Identify which cell holds the provided text, then report its (x, y) central coordinate. 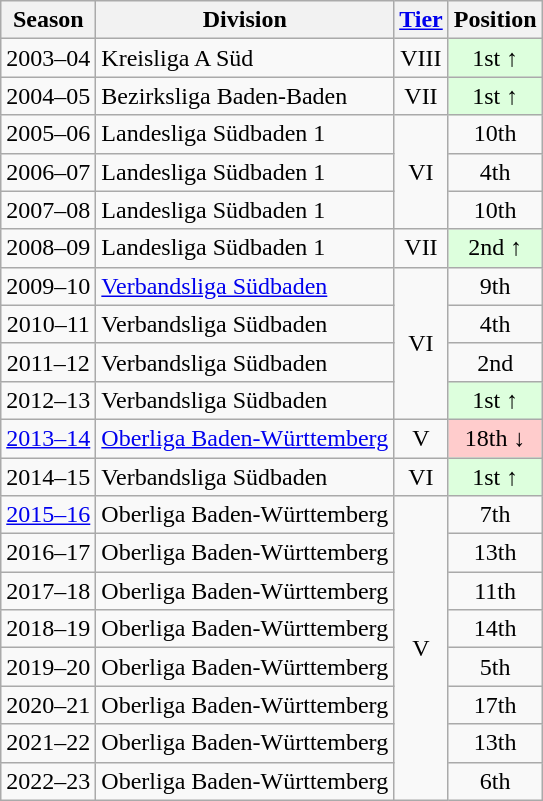
5th (495, 667)
2003–04 (48, 58)
14th (495, 629)
11th (495, 591)
2019–20 (48, 667)
Position (495, 20)
2006–07 (48, 172)
Kreisliga A Süd (245, 58)
2021–22 (48, 743)
2015–16 (48, 515)
2017–18 (48, 591)
2016–17 (48, 553)
2022–23 (48, 781)
Season (48, 20)
2005–06 (48, 134)
2nd (495, 362)
2011–12 (48, 362)
2004–05 (48, 96)
2008–09 (48, 248)
Division (245, 20)
2009–10 (48, 286)
VIII (422, 58)
18th ↓ (495, 438)
17th (495, 705)
7th (495, 515)
2013–14 (48, 438)
2014–15 (48, 477)
9th (495, 286)
Tier (422, 20)
Bezirksliga Baden-Baden (245, 96)
2nd ↑ (495, 248)
2012–13 (48, 400)
6th (495, 781)
2020–21 (48, 705)
2010–11 (48, 324)
2007–08 (48, 210)
2018–19 (48, 629)
